Identify which cell holds the provided text, then report its [X, Y] central coordinate. 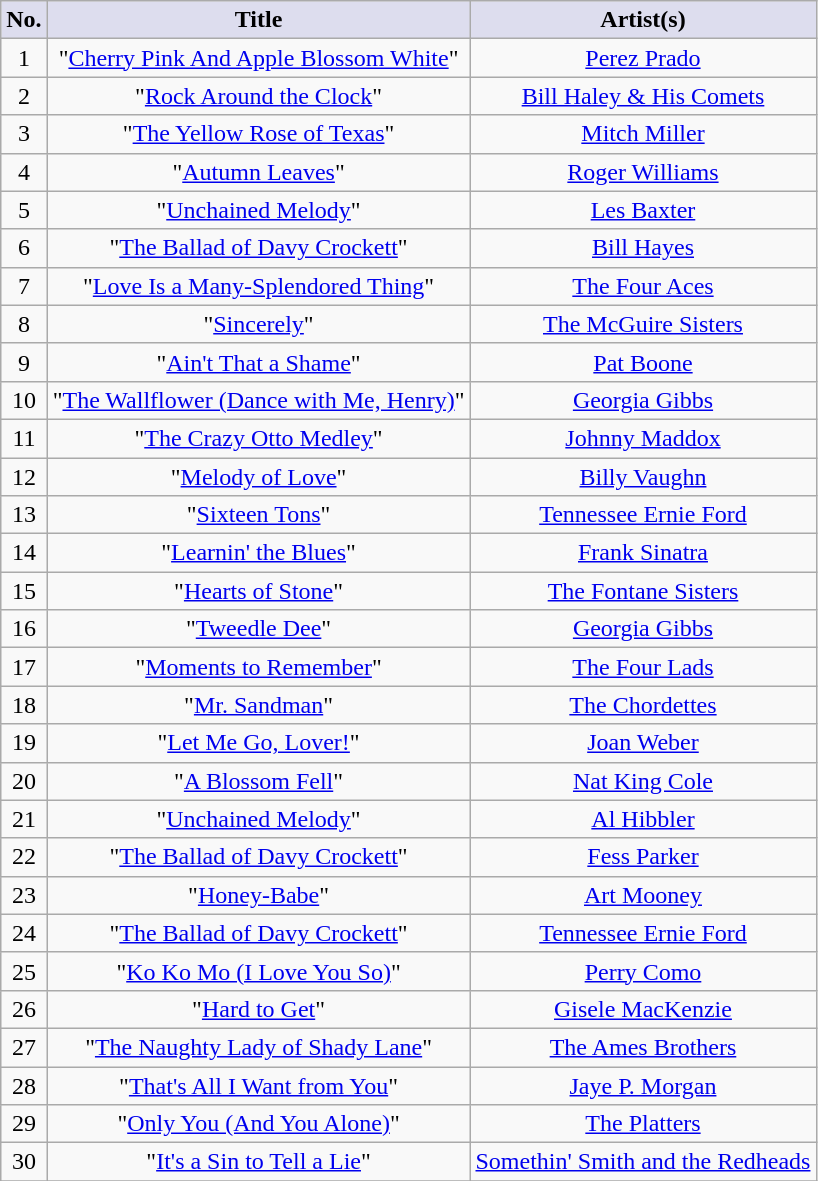
19 [24, 743]
"Sixteen Tons" [258, 515]
29 [24, 1124]
20 [24, 781]
16 [24, 629]
7 [24, 286]
The Four Lads [643, 667]
Artist(s) [643, 20]
"The Wallflower (Dance with Me, Henry)" [258, 400]
Jaye P. Morgan [643, 1085]
21 [24, 819]
Roger Williams [643, 172]
Pat Boone [643, 362]
Bill Hayes [643, 248]
28 [24, 1085]
"Autumn Leaves" [258, 172]
The Four Aces [643, 286]
13 [24, 515]
Frank Sinatra [643, 553]
"Hard to Get" [258, 1009]
"Ain't That a Shame" [258, 362]
"Learnin' the Blues" [258, 553]
"Sincerely" [258, 324]
The Chordettes [643, 705]
12 [24, 477]
"Tweedle Dee" [258, 629]
Title [258, 20]
Joan Weber [643, 743]
"Honey-Babe" [258, 895]
25 [24, 971]
Johnny Maddox [643, 438]
8 [24, 324]
Bill Haley & His Comets [643, 96]
No. [24, 20]
Art Mooney [643, 895]
The McGuire Sisters [643, 324]
"That's All I Want from You" [258, 1085]
5 [24, 210]
Billy Vaughn [643, 477]
"Love Is a Many-Splendored Thing" [258, 286]
The Fontane Sisters [643, 591]
17 [24, 667]
26 [24, 1009]
Mitch Miller [643, 134]
"Rock Around the Clock" [258, 96]
Perry Como [643, 971]
"The Yellow Rose of Texas" [258, 134]
27 [24, 1047]
24 [24, 933]
6 [24, 248]
3 [24, 134]
"Cherry Pink And Apple Blossom White" [258, 58]
Les Baxter [643, 210]
"A Blossom Fell" [258, 781]
11 [24, 438]
15 [24, 591]
"Hearts of Stone" [258, 591]
"Only You (And You Alone)" [258, 1124]
"Mr. Sandman" [258, 705]
Gisele MacKenzie [643, 1009]
1 [24, 58]
Al Hibbler [643, 819]
30 [24, 1162]
"Moments to Remember" [258, 667]
Fess Parker [643, 857]
2 [24, 96]
10 [24, 400]
"Melody of Love" [258, 477]
14 [24, 553]
9 [24, 362]
4 [24, 172]
Perez Prado [643, 58]
Somethin' Smith and the Redheads [643, 1162]
"It's a Sin to Tell a Lie" [258, 1162]
18 [24, 705]
"The Naughty Lady of Shady Lane" [258, 1047]
22 [24, 857]
The Ames Brothers [643, 1047]
"The Crazy Otto Medley" [258, 438]
23 [24, 895]
"Let Me Go, Lover!" [258, 743]
The Platters [643, 1124]
"Ko Ko Mo (I Love You So)" [258, 971]
Nat King Cole [643, 781]
